Scan for the cell matching the given text and deliver its (X, Y) coordinate at center. 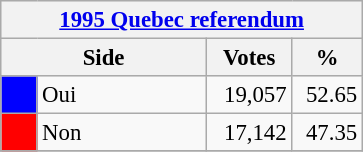
% (328, 58)
47.35 (328, 133)
Non (122, 133)
1995 Quebec referendum (182, 20)
Votes (249, 58)
17,142 (249, 133)
19,057 (249, 95)
52.65 (328, 95)
Side (104, 58)
Oui (122, 95)
